Detect which cell encompasses the target text, then output its (X, Y) center coordinate. 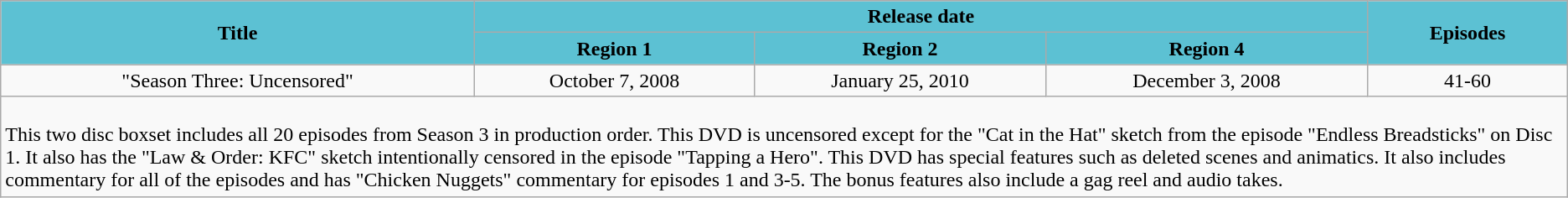
Region 1 (614, 49)
Region 4 (1206, 49)
Region 2 (900, 49)
"Season Three: Uncensored" (238, 81)
October 7, 2008 (614, 81)
Release date (921, 17)
41-60 (1467, 81)
Title (238, 33)
Episodes (1467, 33)
December 3, 2008 (1206, 81)
January 25, 2010 (900, 81)
